Detect which cell encompasses the target text, then output its [x, y] center coordinate. 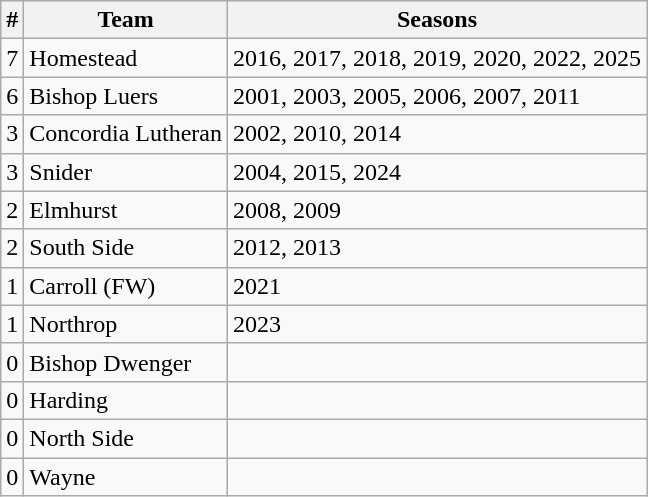
2001, 2003, 2005, 2006, 2007, 2011 [436, 96]
7 [12, 58]
Bishop Luers [126, 96]
6 [12, 96]
Elmhurst [126, 210]
2016, 2017, 2018, 2019, 2020, 2022, 2025 [436, 58]
Harding [126, 400]
2012, 2013 [436, 248]
Wayne [126, 477]
2002, 2010, 2014 [436, 134]
2021 [436, 286]
Bishop Dwenger [126, 362]
2008, 2009 [436, 210]
Carroll (FW) [126, 286]
Concordia Lutheran [126, 134]
Team [126, 20]
South Side [126, 248]
Homestead [126, 58]
Snider [126, 172]
2023 [436, 324]
# [12, 20]
Northrop [126, 324]
2004, 2015, 2024 [436, 172]
Seasons [436, 20]
North Side [126, 438]
